Output the (X, Y) coordinate of the center of the cell containing the given text.  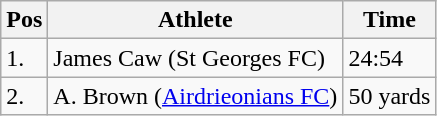
24:54 (390, 58)
2. (24, 96)
Athlete (196, 20)
Pos (24, 20)
A. Brown (Airdrieonians FC) (196, 96)
1. (24, 58)
Time (390, 20)
James Caw (St Georges FC) (196, 58)
50 yards (390, 96)
